Return [X, Y] of the center of cell containing provided text 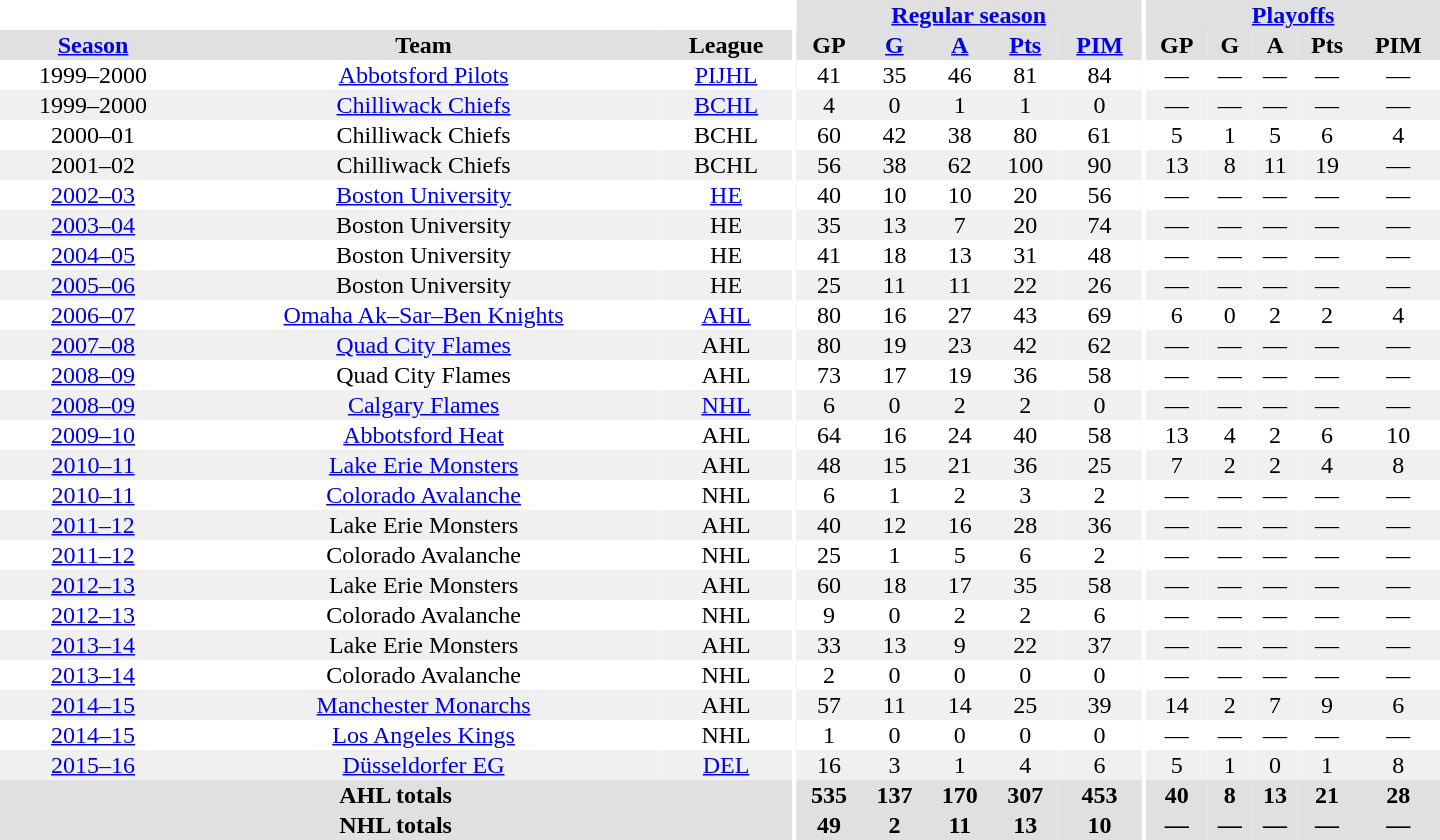
NHL totals [396, 825]
69 [1100, 315]
24 [960, 435]
307 [1026, 795]
12 [894, 525]
100 [1026, 165]
84 [1100, 75]
37 [1100, 645]
31 [1026, 255]
64 [828, 435]
453 [1100, 795]
2001–02 [93, 165]
43 [1026, 315]
Season [93, 45]
27 [960, 315]
23 [960, 345]
2004–05 [93, 255]
74 [1100, 225]
2015–16 [93, 765]
2005–06 [93, 285]
Abbotsford Pilots [424, 75]
49 [828, 825]
26 [1100, 285]
170 [960, 795]
Manchester Monarchs [424, 705]
2003–04 [93, 225]
73 [828, 375]
33 [828, 645]
Omaha Ak–Sar–Ben Knights [424, 315]
535 [828, 795]
2006–07 [93, 315]
2002–03 [93, 195]
57 [828, 705]
DEL [726, 765]
90 [1100, 165]
AHL totals [396, 795]
46 [960, 75]
2009–10 [93, 435]
Düsseldorfer EG [424, 765]
61 [1100, 135]
Playoffs [1293, 15]
15 [894, 465]
2000–01 [93, 135]
Abbotsford Heat [424, 435]
39 [1100, 705]
81 [1026, 75]
137 [894, 795]
Team [424, 45]
Los Angeles Kings [424, 735]
Calgary Flames [424, 405]
Regular season [968, 15]
League [726, 45]
PIJHL [726, 75]
2007–08 [93, 345]
